Extract the (X, Y) coordinate from the center of the cell holding the provided text.  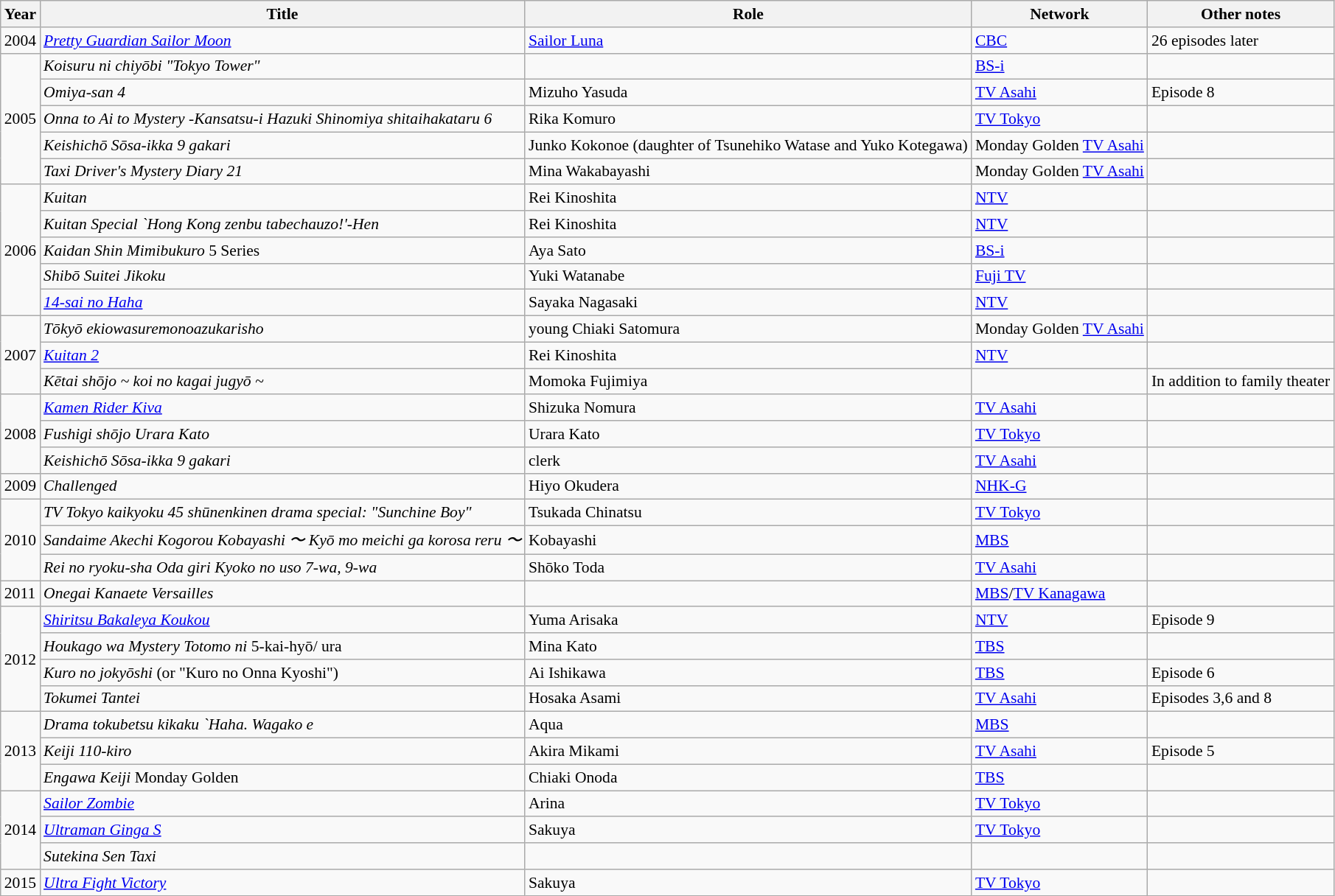
2014 (21, 830)
Shiritsu Bakaleya Koukou (282, 620)
Mizuho Yasuda (748, 93)
2004 (21, 41)
Houkago wa Mystery Totomo ni 5-kai-hyō/ ura (282, 646)
Mina Wakabayashi (748, 172)
Sailor Zombie (282, 804)
Tsukada Chinatsu (748, 513)
Year (21, 14)
Kobayashi (748, 541)
MBS/TV Kanagawa (1060, 594)
Episode 5 (1241, 752)
Kuro no jokyōshi (or "Kuro no Onna Kyoshi") (282, 673)
Keiji 110-kiro (282, 752)
2015 (21, 883)
Yuki Watanabe (748, 276)
Yuma Arisaka (748, 620)
Shizuka Nomura (748, 408)
Momoka Fujimiya (748, 382)
Other notes (1241, 14)
Ultra Fight Victory (282, 883)
Onna to Ai to Mystery -Kansatsu-i Hazuki Shinomiya shitaihakataru 6 (282, 119)
Network (1060, 14)
Episode 9 (1241, 620)
Challenged (282, 486)
Episodes 3,6 and 8 (1241, 699)
2013 (21, 752)
Aqua (748, 725)
Title (282, 14)
2010 (21, 540)
14-sai no Haha (282, 303)
2012 (21, 659)
Engawa Keiji Monday Golden (282, 777)
Tokumei Tantei (282, 699)
Fushigi shōjo Urara Kato (282, 434)
Role (748, 14)
Rika Komuro (748, 119)
CBC (1060, 41)
Sayaka Nagasaki (748, 303)
Hosaka Asami (748, 699)
Fuji TV (1060, 276)
Omiya-san 4 (282, 93)
Ai Ishikawa (748, 673)
Episode 8 (1241, 93)
Arina (748, 804)
Episode 6 (1241, 673)
Kuitan Special `Hong Kong zenbu tabechauzo!'-Hen (282, 224)
Onegai Kanaete Versailles (282, 594)
Tōkyō ekiowasuremonoazukarisho (282, 329)
Kuitan (282, 198)
Hiyo Okudera (748, 486)
2005 (21, 119)
2007 (21, 355)
Koisuru ni chiyōbi "Tokyo Tower" (282, 66)
Kamen Rider Kiva (282, 408)
2008 (21, 435)
Ultraman Ginga S (282, 830)
young Chiaki Satomura (748, 329)
NHK-G (1060, 486)
Urara Kato (748, 434)
Rei no ryoku-sha Oda giri Kyoko no uso 7-wa, 9-wa (282, 567)
Taxi Driver's Mystery Diary 21 (282, 172)
Aya Sato (748, 251)
Sailor Luna (748, 41)
TV Tokyo kaikyoku 45 shūnenkinen drama special: "Sunchine Boy" (282, 513)
26 episodes later (1241, 41)
Kaidan Shin Mimibukuro 5 Series (282, 251)
Shibō Suitei Jikoku (282, 276)
Sutekina Sen Taxi (282, 856)
Kuitan 2 (282, 355)
2006 (21, 251)
clerk (748, 461)
Junko Kokonoe (daughter of Tsunehiko Watase and Yuko Kotegawa) (748, 145)
Sandaime Akechi Kogorou Kobayashi 〜 Kyō mo meichi ga korosa reru 〜 (282, 541)
Shōko Toda (748, 567)
Akira Mikami (748, 752)
2009 (21, 486)
Mina Kato (748, 646)
Pretty Guardian Sailor Moon (282, 41)
In addition to family theater (1241, 382)
Drama tokubetsu kikaku `Haha. Wagako e (282, 725)
Kētai shōjo ~ koi no kagai jugyō ~ (282, 382)
2011 (21, 594)
Chiaki Onoda (748, 777)
